Find where the given text appears and provide that cell's center as (x, y) coordinate. 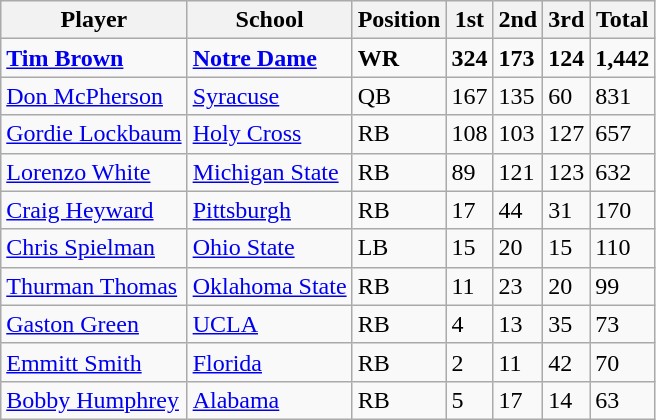
2 (470, 362)
Michigan State (270, 172)
173 (518, 58)
2nd (518, 20)
Position (399, 20)
31 (566, 210)
Gaston Green (94, 324)
QB (399, 96)
Don McPherson (94, 96)
Ohio State (270, 248)
LB (399, 248)
99 (622, 286)
Holy Cross (270, 134)
657 (622, 134)
1st (470, 20)
School (270, 20)
Pittsburgh (270, 210)
Lorenzo White (94, 172)
167 (470, 96)
108 (470, 134)
Emmitt Smith (94, 362)
Craig Heyward (94, 210)
44 (518, 210)
63 (622, 400)
70 (622, 362)
UCLA (270, 324)
127 (566, 134)
831 (622, 96)
Alabama (270, 400)
1,442 (622, 58)
110 (622, 248)
632 (622, 172)
4 (470, 324)
60 (566, 96)
Florida (270, 362)
Player (94, 20)
3rd (566, 20)
Chris Spielman (94, 248)
Total (622, 20)
Gordie Lockbaum (94, 134)
14 (566, 400)
121 (518, 172)
Thurman Thomas (94, 286)
73 (622, 324)
Syracuse (270, 96)
Oklahoma State (270, 286)
23 (518, 286)
13 (518, 324)
170 (622, 210)
135 (518, 96)
123 (566, 172)
Tim Brown (94, 58)
42 (566, 362)
89 (470, 172)
35 (566, 324)
WR (399, 58)
124 (566, 58)
103 (518, 134)
Bobby Humphrey (94, 400)
5 (470, 400)
Notre Dame (270, 58)
324 (470, 58)
